Return the (x, y) coordinate for the center point of the cell that contains the specified text.  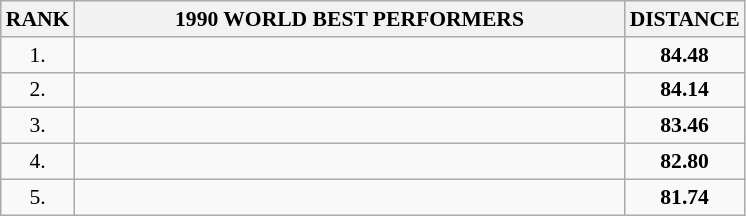
1. (38, 55)
82.80 (685, 162)
81.74 (685, 197)
83.46 (685, 126)
2. (38, 90)
DISTANCE (685, 19)
RANK (38, 19)
4. (38, 162)
84.14 (685, 90)
1990 WORLD BEST PERFORMERS (349, 19)
5. (38, 197)
84.48 (685, 55)
3. (38, 126)
